Pinpoint the cell where the given text exists, returning its (X, Y) midpoint coordinate. 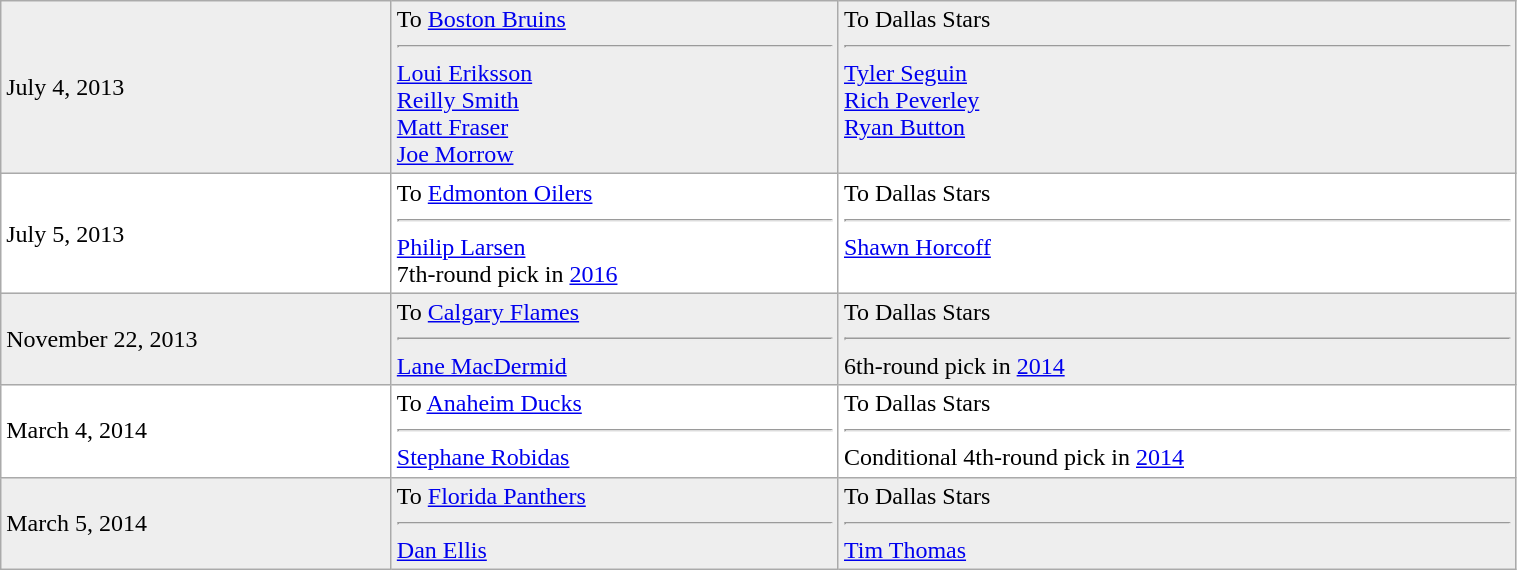
To Dallas Stars Tyler SeguinRich PeverleyRyan Button (1177, 88)
To Dallas Stars Conditional 4th-round pick in 2014 (1177, 431)
July 5, 2013 (196, 234)
March 4, 2014 (196, 431)
To Florida Panthers Dan Ellis (614, 523)
To Edmonton Oilers Philip Larsen7th-round pick in 2016 (614, 234)
To Dallas Stars Tim Thomas (1177, 523)
To Anaheim Ducks Stephane Robidas (614, 431)
To Dallas Stars 6th-round pick in 2014 (1177, 339)
To Boston Bruins Loui ErikssonReilly SmithMatt FraserJoe Morrow (614, 88)
To Dallas Stars Shawn Horcoff (1177, 234)
November 22, 2013 (196, 339)
March 5, 2014 (196, 523)
To Calgary Flames Lane MacDermid (614, 339)
July 4, 2013 (196, 88)
